Capture the cell that displays the provided text and extract its [x, y] central coordinate. 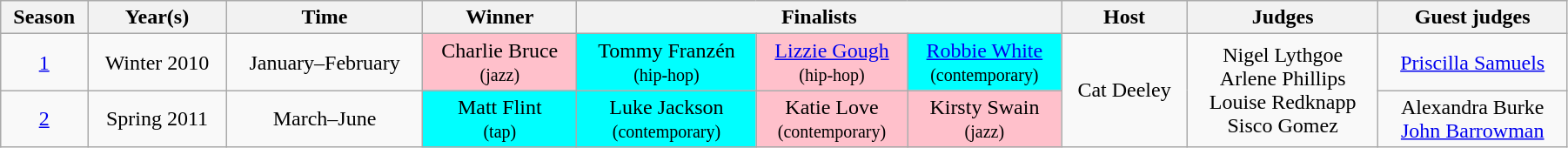
Matt Flint(tap) [499, 118]
Winter 2010 [157, 63]
March–June [324, 118]
Alexandra BurkeJohn Barrowman [1472, 118]
Kirsty Swain(jazz) [985, 118]
Season [44, 17]
Guest judges [1472, 17]
Luke Jackson(contemporary) [667, 118]
January–February [324, 63]
Host [1124, 17]
1 [44, 63]
Finalists [820, 17]
Cat Deeley [1124, 91]
Katie Love(contemporary) [832, 118]
Time [324, 17]
Lizzie Gough(hip-hop) [832, 63]
Priscilla Samuels [1472, 63]
Robbie White(contemporary) [985, 63]
Winner [499, 17]
Judges [1283, 17]
2 [44, 118]
Year(s) [157, 17]
Tommy Franzén(hip-hop) [667, 63]
Spring 2011 [157, 118]
Charlie Bruce(jazz) [499, 63]
Nigel LythgoeArlene PhillipsLouise RedknappSisco Gomez [1283, 91]
